Return the (X, Y) coordinate for the center point of the cell that contains the specified text.  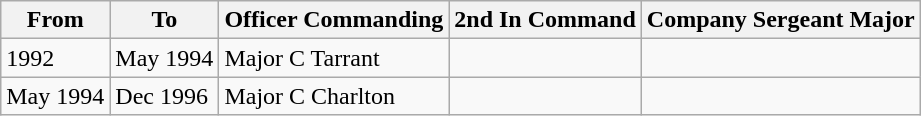
Dec 1996 (164, 96)
Major C Charlton (334, 96)
Major C Tarrant (334, 58)
1992 (56, 58)
To (164, 20)
2nd In Command (545, 20)
From (56, 20)
Company Sergeant Major (780, 20)
Officer Commanding (334, 20)
